Locate the cell with the specified text and output its (X, Y) center coordinate. 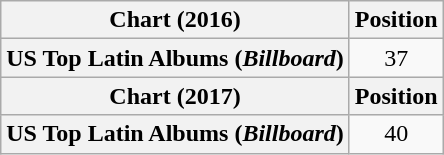
40 (396, 134)
Chart (2016) (176, 20)
Chart (2017) (176, 96)
37 (396, 58)
